Find where the given text appears and provide that cell's center as [X, Y] coordinate. 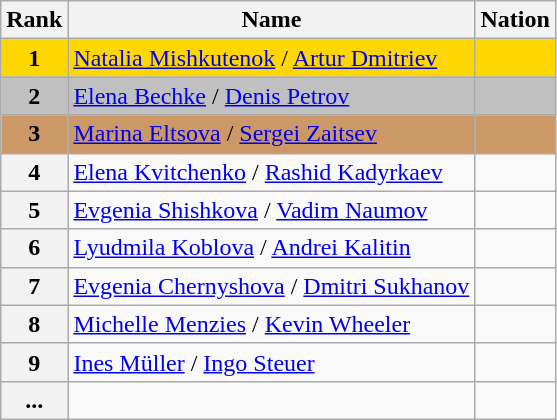
1 [34, 58]
7 [34, 286]
Lyudmila Koblova / Andrei Kalitin [272, 248]
5 [34, 210]
Ines Müller / Ingo Steuer [272, 362]
8 [34, 324]
Rank [34, 20]
3 [34, 134]
2 [34, 96]
Name [272, 20]
... [34, 400]
Evgenia Shishkova / Vadim Naumov [272, 210]
9 [34, 362]
Elena Bechke / Denis Petrov [272, 96]
Marina Eltsova / Sergei Zaitsev [272, 134]
Elena Kvitchenko / Rashid Kadyrkaev [272, 172]
Michelle Menzies / Kevin Wheeler [272, 324]
Natalia Mishkutenok / Artur Dmitriev [272, 58]
Nation [515, 20]
6 [34, 248]
4 [34, 172]
Evgenia Chernyshova / Dmitri Sukhanov [272, 286]
